Locate the cell with the specified text and output its (X, Y) center coordinate. 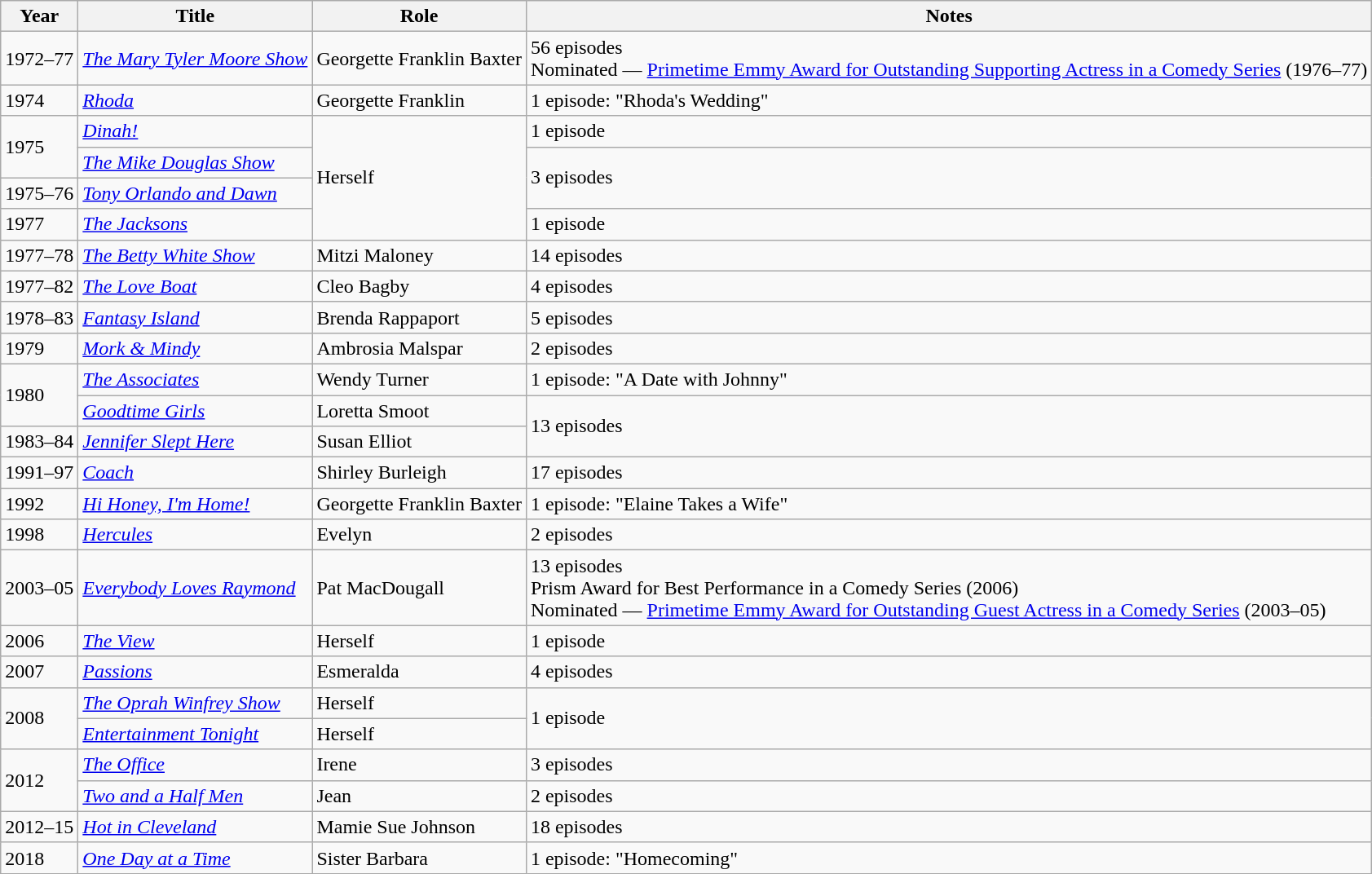
Jean (419, 796)
The View (196, 641)
1977–78 (39, 255)
Jennifer Slept Here (196, 442)
The Oprah Winfrey Show (196, 703)
1977–82 (39, 286)
The Mike Douglas Show (196, 162)
Irene (419, 765)
Rhoda (196, 100)
2018 (39, 858)
Susan Elliot (419, 442)
Role (419, 16)
1 episode: "Elaine Takes a Wife" (949, 504)
Dinah! (196, 131)
Everybody Loves Raymond (196, 588)
1978–83 (39, 317)
5 episodes (949, 317)
The Jacksons (196, 224)
18 episodes (949, 827)
1975–76 (39, 193)
Notes (949, 16)
1975 (39, 147)
Mitzi Maloney (419, 255)
1 episode: "Homecoming" (949, 858)
Loretta Smoot (419, 410)
Brenda Rappaport (419, 317)
2007 (39, 672)
Mamie Sue Johnson (419, 827)
Tony Orlando and Dawn (196, 193)
Year (39, 16)
1991–97 (39, 473)
1983–84 (39, 442)
Two and a Half Men (196, 796)
Hot in Cleveland (196, 827)
2012 (39, 780)
Coach (196, 473)
The Mary Tyler Moore Show (196, 59)
Esmeralda (419, 672)
Mork & Mindy (196, 348)
Shirley Burleigh (419, 473)
1972–77 (39, 59)
Fantasy Island (196, 317)
Georgette Franklin (419, 100)
1979 (39, 348)
2008 (39, 718)
Cleo Bagby (419, 286)
Goodtime Girls (196, 410)
2003–05 (39, 588)
1980 (39, 395)
1974 (39, 100)
2012–15 (39, 827)
1 episode: "Rhoda's Wedding" (949, 100)
1977 (39, 224)
1992 (39, 504)
56 episodesNominated — Primetime Emmy Award for Outstanding Supporting Actress in a Comedy Series (1976–77) (949, 59)
Ambrosia Malspar (419, 348)
13 episodes (949, 426)
The Office (196, 765)
1 episode: "A Date with Johnny" (949, 379)
The Betty White Show (196, 255)
Wendy Turner (419, 379)
2006 (39, 641)
1998 (39, 535)
Entertainment Tonight (196, 734)
Sister Barbara (419, 858)
The Love Boat (196, 286)
Hercules (196, 535)
Evelyn (419, 535)
14 episodes (949, 255)
One Day at a Time (196, 858)
17 episodes (949, 473)
The Associates (196, 379)
Pat MacDougall (419, 588)
Passions (196, 672)
Hi Honey, I'm Home! (196, 504)
Title (196, 16)
